Pinpoint the cell where the given text exists, returning its [X, Y] midpoint coordinate. 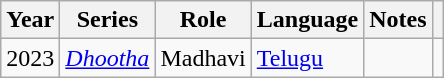
Language [307, 20]
Role [203, 20]
Telugu [307, 58]
Year [30, 20]
Notes [398, 20]
2023 [30, 58]
Series [108, 20]
Madhavi [203, 58]
Dhootha [108, 58]
